Provide the (X, Y) coordinate of the cell's center where the given text is located.  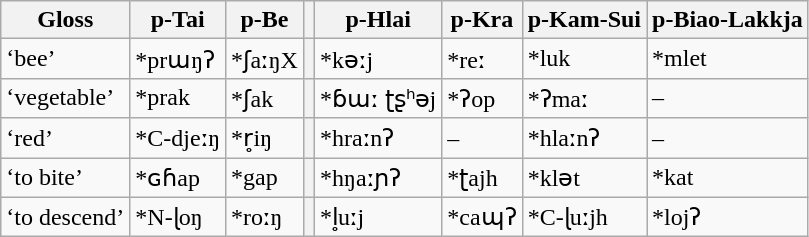
*lojʔ (728, 217)
*N-ɭoŋ (178, 217)
‘bee’ (66, 59)
p-Kra (482, 20)
p-Hlai (378, 20)
*caɰʔ (482, 217)
*ɢɦap (178, 178)
*gap (265, 178)
*ʔmaː (584, 98)
*prɯŋʔ (178, 59)
*klət (584, 178)
*ɓɯː ʈʂʰəj (378, 98)
p-Be (265, 20)
*prak (178, 98)
p-Kam-Sui (584, 20)
*ʔop (482, 98)
*l̥uːj (378, 217)
*luk (584, 59)
*kəːj (378, 59)
*hŋaːɲʔ (378, 178)
*hraːnʔ (378, 138)
*r̥iŋ (265, 138)
*ʈajh (482, 178)
*roːŋ (265, 217)
*C-djeːŋ (178, 138)
p-Biao-Lakkja (728, 20)
*mlet (728, 59)
*reː (482, 59)
*C-ɭuːjh (584, 217)
Gloss (66, 20)
‘red’ (66, 138)
p-Tai (178, 20)
*kat (728, 178)
‘to bite’ (66, 178)
*ʃak (265, 98)
*hlaːnʔ (584, 138)
‘to descend’ (66, 217)
*ʃaːŋX (265, 59)
‘vegetable’ (66, 98)
